For the text-containing cell, return its midpoint in (X, Y) coordinate format. 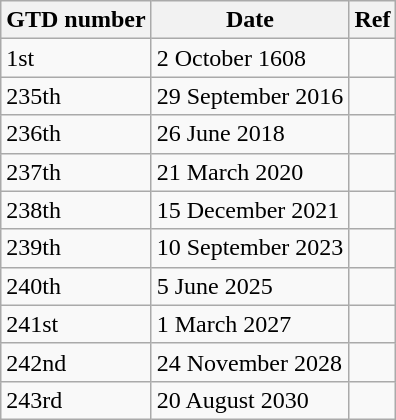
235th (76, 96)
2 October 1608 (250, 58)
243rd (76, 400)
Ref (372, 20)
240th (76, 286)
Date (250, 20)
26 June 2018 (250, 134)
15 December 2021 (250, 210)
238th (76, 210)
5 June 2025 (250, 286)
1st (76, 58)
10 September 2023 (250, 248)
241st (76, 324)
236th (76, 134)
21 March 2020 (250, 172)
24 November 2028 (250, 362)
20 August 2030 (250, 400)
1 March 2027 (250, 324)
237th (76, 172)
GTD number (76, 20)
239th (76, 248)
242nd (76, 362)
29 September 2016 (250, 96)
